Identify which cell holds the provided text, then report its [X, Y] central coordinate. 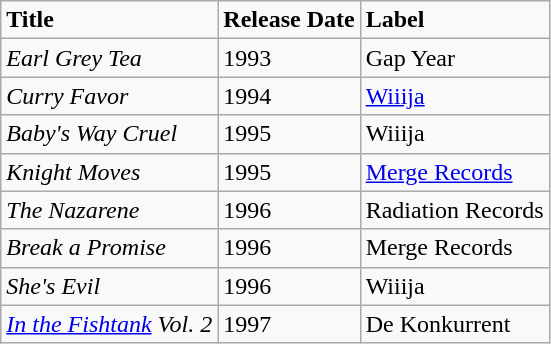
The Nazarene [110, 210]
Radiation Records [454, 210]
Title [110, 20]
1997 [289, 324]
Gap Year [454, 58]
In the Fishtank Vol. 2 [110, 324]
Label [454, 20]
Release Date [289, 20]
Break a Promise [110, 248]
De Konkurrent [454, 324]
Earl Grey Tea [110, 58]
1994 [289, 96]
1993 [289, 58]
She's Evil [110, 286]
Knight Moves [110, 172]
Baby's Way Cruel [110, 134]
Curry Favor [110, 96]
